Output the [X, Y] coordinate of the center of the cell containing the given text.  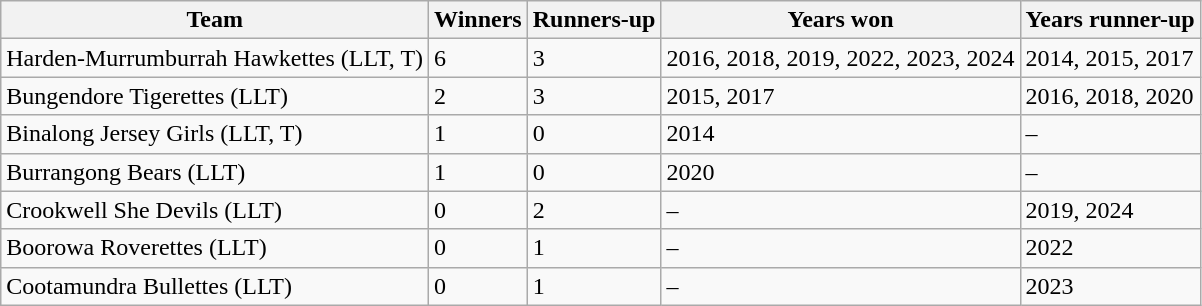
Harden-Murrumburrah Hawkettes (LLT, T) [215, 58]
2016, 2018, 2020 [1110, 96]
6 [478, 58]
2016, 2018, 2019, 2022, 2023, 2024 [840, 58]
Winners [478, 20]
Years won [840, 20]
2015, 2017 [840, 96]
2014 [840, 134]
Burrangong Bears (LLT) [215, 172]
Bungendore Tigerettes (LLT) [215, 96]
Team [215, 20]
Binalong Jersey Girls (LLT, T) [215, 134]
Boorowa Roverettes (LLT) [215, 248]
Runners-up [594, 20]
Crookwell She Devils (LLT) [215, 210]
2020 [840, 172]
2022 [1110, 248]
2014, 2015, 2017 [1110, 58]
2023 [1110, 286]
2019, 2024 [1110, 210]
Cootamundra Bullettes (LLT) [215, 286]
Years runner-up [1110, 20]
